Determine the (x, y) coordinate at the center of the cell enclosing the given text.  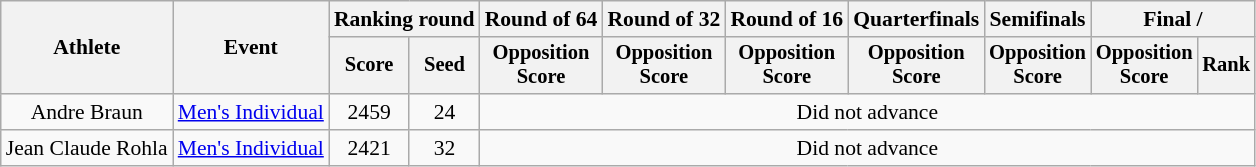
2421 (370, 148)
Rank (1226, 66)
Ranking round (404, 19)
2459 (370, 112)
Round of 64 (542, 19)
Jean Claude Rohla (87, 148)
24 (444, 112)
Seed (444, 66)
Round of 16 (786, 19)
Athlete (87, 48)
Score (370, 66)
Round of 32 (664, 19)
32 (444, 148)
Quarterfinals (916, 19)
Final / (1173, 19)
Andre Braun (87, 112)
Semifinals (1038, 19)
Event (251, 48)
